Identify which cell holds the provided text, then report its (x, y) central coordinate. 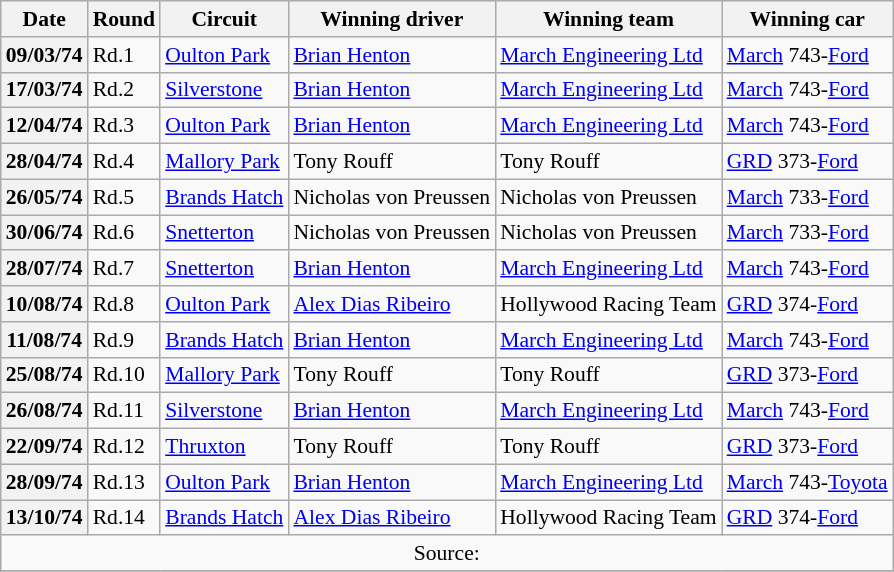
Rd.1 (124, 55)
28/07/74 (44, 269)
13/10/74 (44, 518)
Rd.5 (124, 197)
Winning car (808, 19)
17/03/74 (44, 90)
26/08/74 (44, 411)
Rd.9 (124, 340)
Rd.2 (124, 90)
22/09/74 (44, 447)
28/04/74 (44, 162)
26/05/74 (44, 197)
30/06/74 (44, 233)
Circuit (224, 19)
25/08/74 (44, 375)
28/09/74 (44, 482)
Rd.10 (124, 375)
Rd.8 (124, 304)
Round (124, 19)
Winning driver (392, 19)
Rd.12 (124, 447)
10/08/74 (44, 304)
Date (44, 19)
Rd.11 (124, 411)
Rd.6 (124, 233)
Rd.4 (124, 162)
Rd.13 (124, 482)
Thruxton (224, 447)
Rd.3 (124, 126)
Rd.14 (124, 518)
12/04/74 (44, 126)
March 743-Toyota (808, 482)
11/08/74 (44, 340)
09/03/74 (44, 55)
Winning team (608, 19)
Source: (447, 554)
Rd.7 (124, 269)
